Return the (X, Y) coordinate for the center point of the cell that contains the specified text.  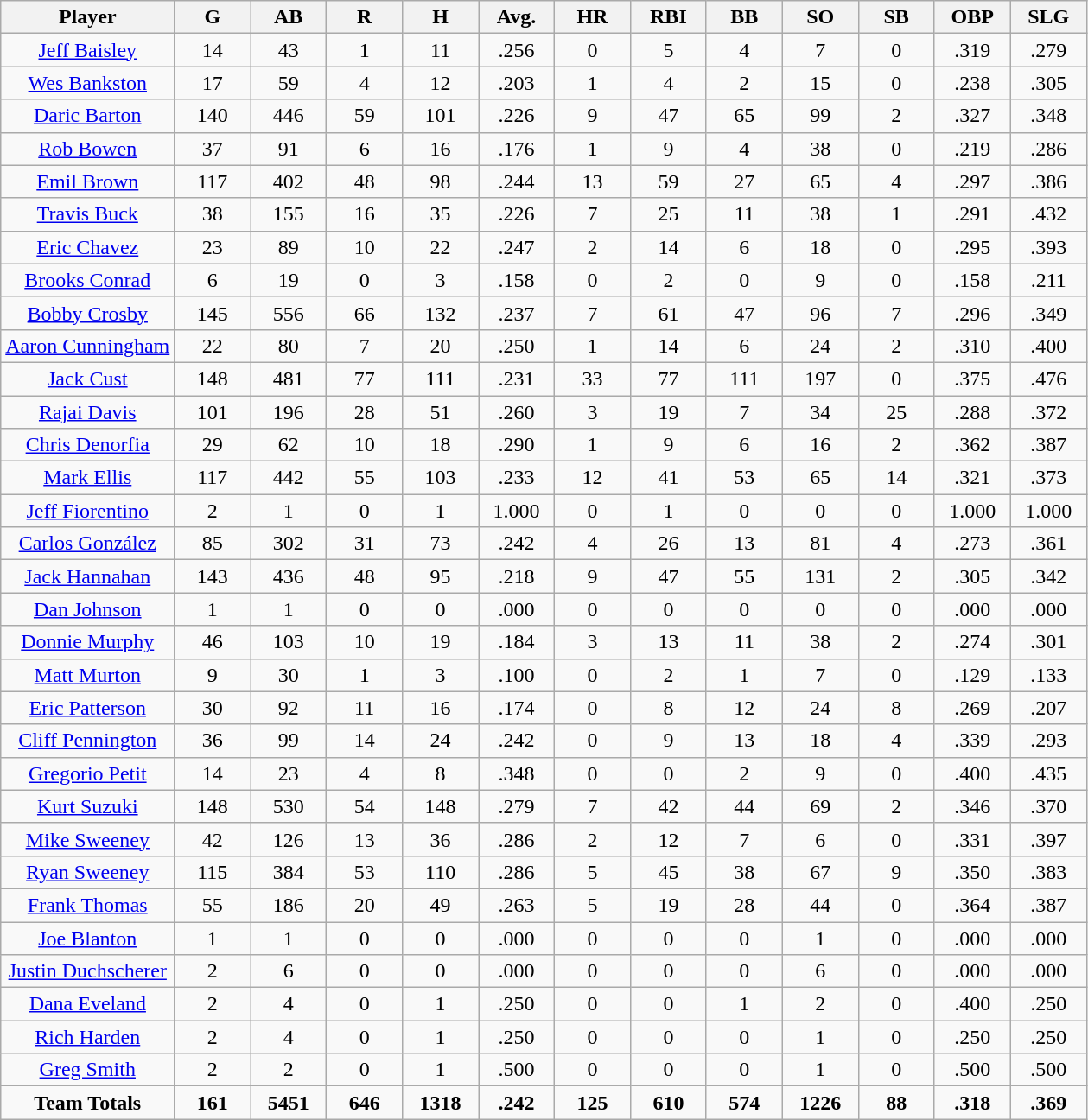
126 (289, 839)
Frank Thomas (88, 905)
.290 (517, 445)
92 (289, 708)
Kurt Suzuki (88, 806)
436 (289, 576)
.260 (517, 412)
Rajai Davis (88, 412)
95 (441, 576)
54 (365, 806)
15 (820, 83)
.176 (517, 149)
Jeff Fiorentino (88, 511)
.218 (517, 576)
Jeff Baisley (88, 50)
196 (289, 412)
27 (744, 181)
1226 (820, 1103)
Player (88, 17)
.432 (1048, 214)
Rich Harden (88, 1037)
.393 (1048, 247)
402 (289, 181)
.346 (972, 806)
69 (820, 806)
115 (213, 872)
Avg. (517, 17)
.297 (972, 181)
73 (441, 544)
Mark Ellis (88, 478)
5451 (289, 1103)
29 (213, 445)
.184 (517, 642)
Bobby Crosby (88, 313)
.273 (972, 544)
.244 (517, 181)
Mike Sweeney (88, 839)
81 (820, 544)
.327 (972, 116)
H (441, 17)
31 (365, 544)
67 (820, 872)
Jack Hannahan (88, 576)
96 (820, 313)
197 (820, 379)
.350 (972, 872)
.370 (1048, 806)
35 (441, 214)
Carlos González (88, 544)
143 (213, 576)
89 (289, 247)
.207 (1048, 708)
Chris Denorfia (88, 445)
.274 (972, 642)
34 (820, 412)
61 (668, 313)
.211 (1048, 280)
.319 (972, 50)
610 (668, 1103)
HR (592, 17)
.296 (972, 313)
G (213, 17)
.295 (972, 247)
.372 (1048, 412)
SB (896, 17)
43 (289, 50)
442 (289, 478)
.129 (972, 675)
.247 (517, 247)
145 (213, 313)
574 (744, 1103)
46 (213, 642)
384 (289, 872)
446 (289, 116)
.342 (1048, 576)
.310 (972, 346)
98 (441, 181)
Eric Chavez (88, 247)
Wes Bankston (88, 83)
33 (592, 379)
Team Totals (88, 1103)
.293 (1048, 741)
.237 (517, 313)
302 (289, 544)
.383 (1048, 872)
88 (896, 1103)
140 (213, 116)
SLG (1048, 17)
.133 (1048, 675)
51 (441, 412)
Rob Bowen (88, 149)
131 (820, 576)
.269 (972, 708)
Gregorio Petit (88, 773)
.476 (1048, 379)
41 (668, 478)
.349 (1048, 313)
Brooks Conrad (88, 280)
.203 (517, 83)
Jack Cust (88, 379)
.373 (1048, 478)
.233 (517, 478)
91 (289, 149)
.174 (517, 708)
Donnie Murphy (88, 642)
37 (213, 149)
161 (213, 1103)
.231 (517, 379)
49 (441, 905)
.362 (972, 445)
.256 (517, 50)
646 (365, 1103)
.288 (972, 412)
.369 (1048, 1103)
Aaron Cunningham (88, 346)
RBI (668, 17)
.435 (1048, 773)
Justin Duchscherer (88, 971)
Daric Barton (88, 116)
BB (744, 17)
.321 (972, 478)
62 (289, 445)
Travis Buck (88, 214)
80 (289, 346)
.364 (972, 905)
Dana Eveland (88, 1004)
.339 (972, 741)
.397 (1048, 839)
132 (441, 313)
Eric Patterson (88, 708)
Ryan Sweeney (88, 872)
66 (365, 313)
.291 (972, 214)
Matt Murton (88, 675)
110 (441, 872)
530 (289, 806)
.263 (517, 905)
.238 (972, 83)
Cliff Pennington (88, 741)
R (365, 17)
.318 (972, 1103)
155 (289, 214)
556 (289, 313)
45 (668, 872)
.100 (517, 675)
.301 (1048, 642)
481 (289, 379)
Dan Johnson (88, 609)
1318 (441, 1103)
Greg Smith (88, 1070)
.219 (972, 149)
.331 (972, 839)
125 (592, 1103)
Emil Brown (88, 181)
17 (213, 83)
Joe Blanton (88, 938)
.361 (1048, 544)
186 (289, 905)
.375 (972, 379)
AB (289, 17)
26 (668, 544)
.386 (1048, 181)
85 (213, 544)
OBP (972, 17)
SO (820, 17)
